Search for the cell housing the specified text and yield its [X, Y] center coordinate. 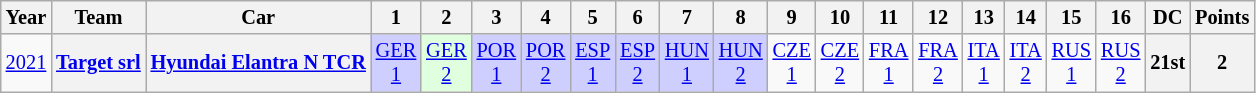
CZE2 [840, 63]
GER2 [446, 63]
RUS1 [1072, 63]
DC [1168, 17]
ESP2 [638, 63]
8 [741, 17]
5 [592, 17]
3 [496, 17]
FRA2 [938, 63]
9 [792, 17]
21st [1168, 63]
POR2 [546, 63]
16 [1120, 17]
Target srl [98, 63]
Team [98, 17]
HUN1 [687, 63]
10 [840, 17]
15 [1072, 17]
Car [258, 17]
2021 [26, 63]
CZE1 [792, 63]
FRA1 [888, 63]
ITA2 [1026, 63]
ITA1 [984, 63]
Hyundai Elantra N TCR [258, 63]
GER1 [396, 63]
Year [26, 17]
6 [638, 17]
RUS2 [1120, 63]
7 [687, 17]
Points [1222, 17]
HUN2 [741, 63]
4 [546, 17]
POR1 [496, 63]
13 [984, 17]
11 [888, 17]
12 [938, 17]
ESP1 [592, 63]
1 [396, 17]
14 [1026, 17]
